Return the (X, Y) coordinate for the center point of the cell that contains the specified text.  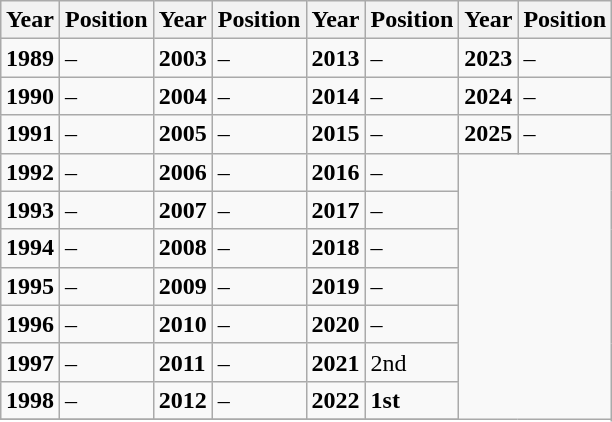
2004 (182, 96)
2005 (182, 134)
2006 (182, 172)
2013 (336, 58)
1993 (30, 210)
2023 (488, 58)
1990 (30, 96)
2021 (336, 362)
2010 (182, 324)
2024 (488, 96)
1st (412, 400)
2008 (182, 248)
2017 (336, 210)
2009 (182, 286)
1998 (30, 400)
1991 (30, 134)
2020 (336, 324)
1997 (30, 362)
2nd (412, 362)
1992 (30, 172)
2018 (336, 248)
2011 (182, 362)
2022 (336, 400)
1994 (30, 248)
2016 (336, 172)
2019 (336, 286)
2015 (336, 134)
1989 (30, 58)
1995 (30, 286)
2003 (182, 58)
2014 (336, 96)
2025 (488, 134)
1996 (30, 324)
2012 (182, 400)
2007 (182, 210)
